Detect which cell encompasses the target text, then output its [x, y] center coordinate. 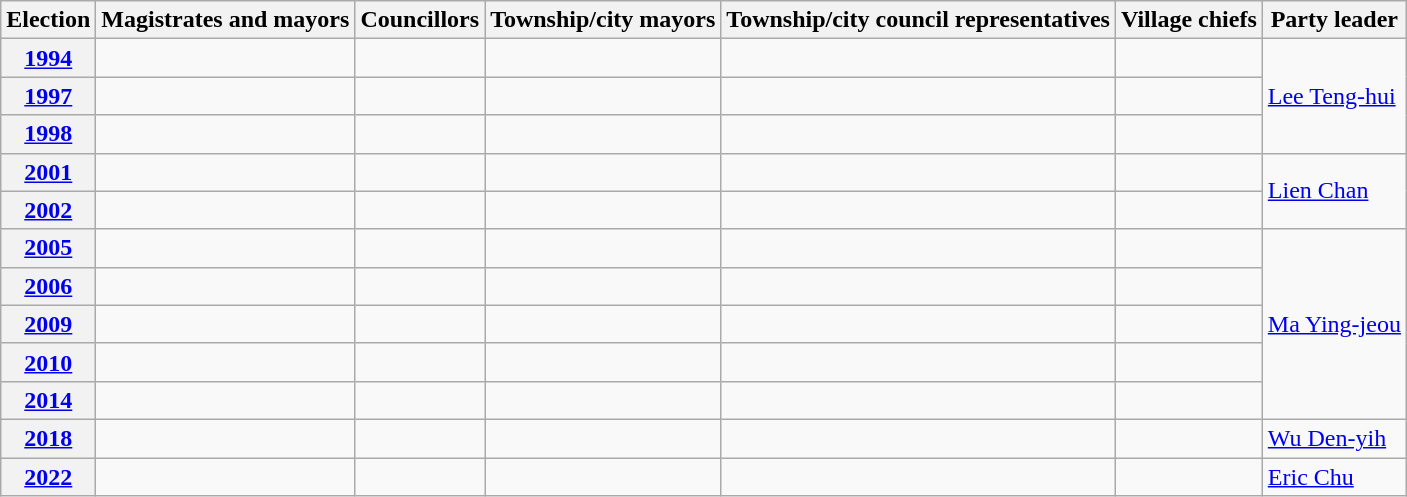
2010 [48, 362]
Lien Chan [1334, 191]
Election [48, 20]
Magistrates and mayors [226, 20]
Party leader [1334, 20]
1997 [48, 96]
Township/city council representatives [918, 20]
2018 [48, 438]
2006 [48, 286]
Village chiefs [1188, 20]
2014 [48, 400]
Eric Chu [1334, 477]
2005 [48, 248]
Wu Den-yih [1334, 438]
2002 [48, 210]
Township/city mayors [603, 20]
Ma Ying-jeou [1334, 324]
2009 [48, 324]
1998 [48, 134]
Lee Teng-hui [1334, 96]
Councillors [420, 20]
1994 [48, 58]
2022 [48, 477]
2001 [48, 172]
